Return the (X, Y) coordinate for the center point of the cell that contains the specified text.  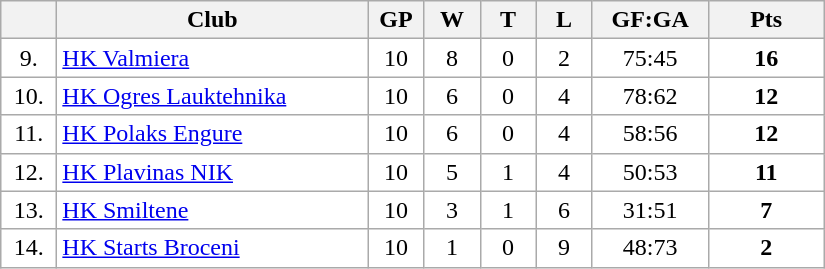
HK Smiltene (212, 210)
HK Polaks Engure (212, 134)
11. (29, 134)
HK Valmiera (212, 58)
5 (452, 172)
13. (29, 210)
50:53 (650, 172)
75:45 (650, 58)
14. (29, 248)
9 (564, 248)
L (564, 20)
12. (29, 172)
Club (212, 20)
Pts (766, 20)
9. (29, 58)
GF:GA (650, 20)
3 (452, 210)
8 (452, 58)
11 (766, 172)
HK Starts Broceni (212, 248)
16 (766, 58)
GP (396, 20)
48:73 (650, 248)
W (452, 20)
HK Plavinas NIK (212, 172)
58:56 (650, 134)
78:62 (650, 96)
10. (29, 96)
7 (766, 210)
T (508, 20)
HK Ogres Lauktehnika (212, 96)
31:51 (650, 210)
